Capture the cell that displays the provided text and extract its (x, y) central coordinate. 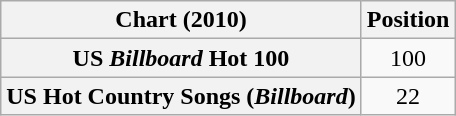
22 (408, 96)
100 (408, 58)
US Hot Country Songs (Billboard) (181, 96)
US Billboard Hot 100 (181, 58)
Chart (2010) (181, 20)
Position (408, 20)
